Extract the (x, y) coordinate from the center of the cell holding the provided text.  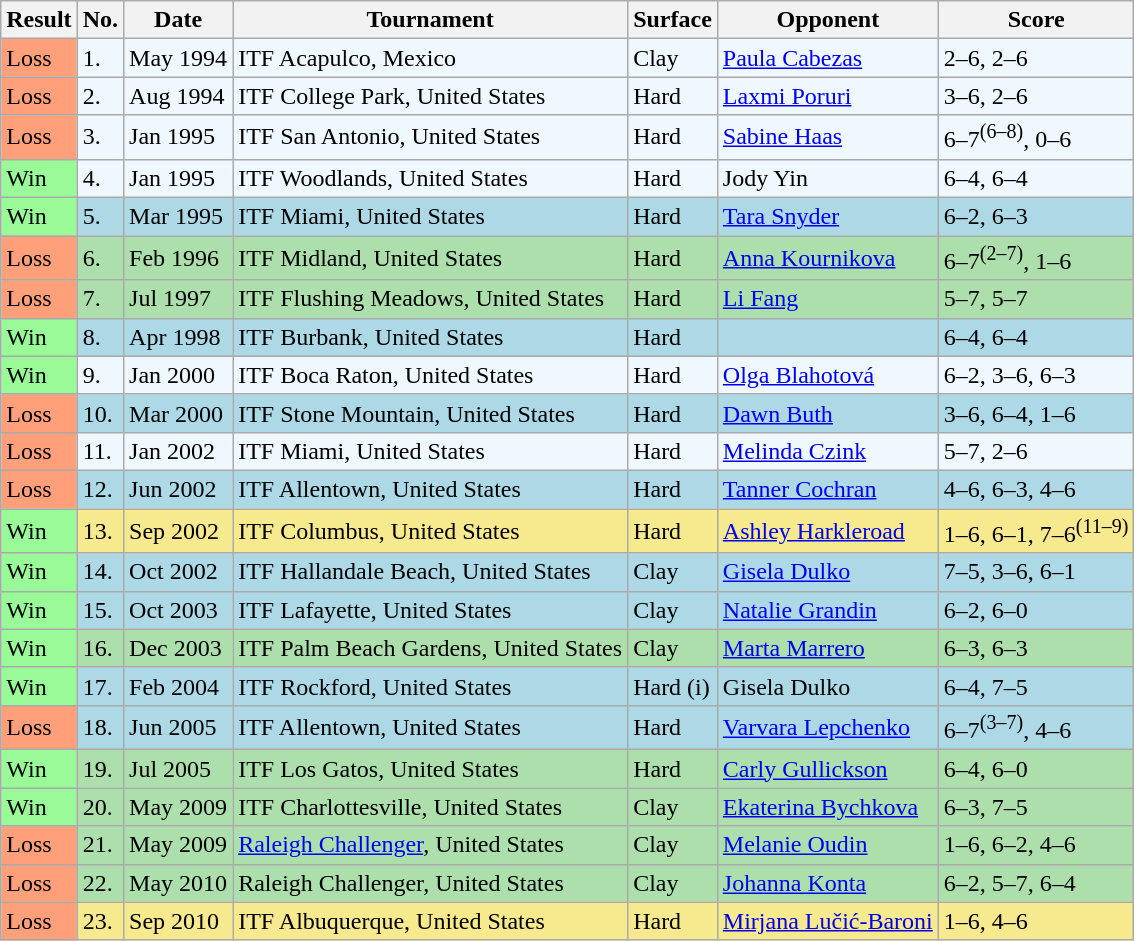
2–6, 2–6 (1036, 58)
6–7(3–7), 4–6 (1036, 728)
Aug 1994 (178, 96)
1–6, 6–2, 4–6 (1036, 845)
1. (100, 58)
6–2, 6–0 (1036, 610)
Jun 2002 (178, 489)
Jun 2005 (178, 728)
Sep 2010 (178, 921)
Mar 2000 (178, 413)
7–5, 3–6, 6–1 (1036, 572)
Li Fang (828, 299)
ITF San Antonio, United States (430, 138)
Marta Marrero (828, 648)
Tanner Cochran (828, 489)
6–2, 3–6, 6–3 (1036, 375)
Olga Blahotová (828, 375)
ITF Woodlands, United States (430, 178)
Date (178, 20)
Score (1036, 20)
Mar 1995 (178, 217)
3. (100, 138)
ITF College Park, United States (430, 96)
Dawn Buth (828, 413)
17. (100, 686)
6–3, 7–5 (1036, 807)
May 2010 (178, 883)
No. (100, 20)
1–6, 6–1, 7–6(11–9) (1036, 532)
Mirjana Lučić-Baroni (828, 921)
Result (39, 20)
Paula Cabezas (828, 58)
Ashley Harkleroad (828, 532)
11. (100, 451)
4–6, 6–3, 4–6 (1036, 489)
Anna Kournikova (828, 258)
ITF Burbank, United States (430, 337)
ITF Los Gatos, United States (430, 769)
3–6, 6–4, 1–6 (1036, 413)
16. (100, 648)
ITF Flushing Meadows, United States (430, 299)
21. (100, 845)
Tournament (430, 20)
ITF Albuquerque, United States (430, 921)
Oct 2002 (178, 572)
5–7, 2–6 (1036, 451)
Feb 1996 (178, 258)
6–7(2–7), 1–6 (1036, 258)
23. (100, 921)
5. (100, 217)
6–2, 6–3 (1036, 217)
ITF Rockford, United States (430, 686)
Apr 1998 (178, 337)
Opponent (828, 20)
May 1994 (178, 58)
ITF Palm Beach Gardens, United States (430, 648)
6–2, 5–7, 6–4 (1036, 883)
5–7, 5–7 (1036, 299)
15. (100, 610)
Surface (673, 20)
7. (100, 299)
6. (100, 258)
12. (100, 489)
ITF Midland, United States (430, 258)
Tara Snyder (828, 217)
Jul 2005 (178, 769)
ITF Lafayette, United States (430, 610)
19. (100, 769)
Melinda Czink (828, 451)
Sep 2002 (178, 532)
ITF Hallandale Beach, United States (430, 572)
Laxmi Poruri (828, 96)
14. (100, 572)
ITF Columbus, United States (430, 532)
Sabine Haas (828, 138)
Natalie Grandin (828, 610)
Jan 2000 (178, 375)
8. (100, 337)
ITF Charlottesville, United States (430, 807)
Johanna Konta (828, 883)
20. (100, 807)
2. (100, 96)
Hard (i) (673, 686)
ITF Boca Raton, United States (430, 375)
Feb 2004 (178, 686)
Ekaterina Bychkova (828, 807)
Varvara Lepchenko (828, 728)
Jan 2002 (178, 451)
Carly Gullickson (828, 769)
18. (100, 728)
13. (100, 532)
1–6, 4–6 (1036, 921)
6–7(6–8), 0–6 (1036, 138)
6–4, 7–5 (1036, 686)
Dec 2003 (178, 648)
6–4, 6–0 (1036, 769)
ITF Acapulco, Mexico (430, 58)
10. (100, 413)
Jul 1997 (178, 299)
Oct 2003 (178, 610)
3–6, 2–6 (1036, 96)
Melanie Oudin (828, 845)
6–3, 6–3 (1036, 648)
22. (100, 883)
ITF Stone Mountain, United States (430, 413)
9. (100, 375)
4. (100, 178)
Jody Yin (828, 178)
